Output the (x, y) coordinate of the center of the cell containing the given text.  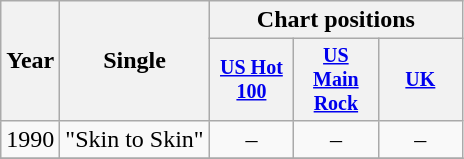
Year (30, 61)
US Main Rock (336, 80)
Single (134, 61)
Chart positions (336, 20)
1990 (30, 139)
"Skin to Skin" (134, 139)
US Hot 100 (251, 80)
UK (420, 80)
